Determine the (X, Y) coordinate at the center of the cell enclosing the given text.  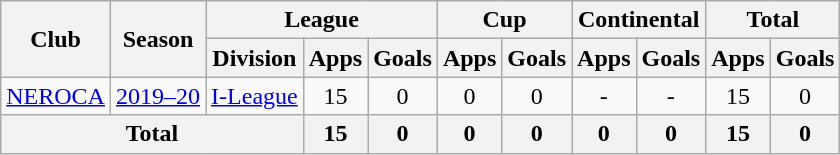
League (322, 20)
Division (255, 58)
Cup (504, 20)
Club (56, 39)
Season (158, 39)
2019–20 (158, 96)
Continental (639, 20)
I-League (255, 96)
NEROCA (56, 96)
